Scan for the cell matching the given text and deliver its (x, y) coordinate at center. 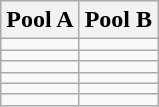
Pool A (40, 20)
Pool B (118, 20)
